Find where the given text appears and provide that cell's center as (X, Y) coordinate. 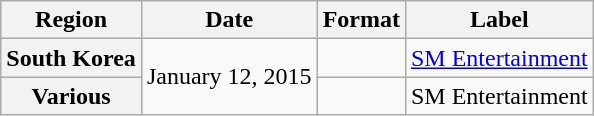
Format (361, 20)
South Korea (72, 58)
Label (499, 20)
Various (72, 96)
January 12, 2015 (229, 77)
Date (229, 20)
Region (72, 20)
